Capture the cell that displays the provided text and extract its (x, y) central coordinate. 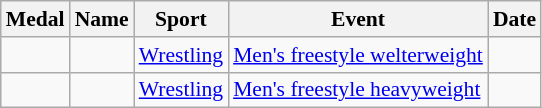
Men's freestyle welterweight (358, 55)
Name (102, 19)
Date (514, 19)
Medal (36, 19)
Men's freestyle heavyweight (358, 90)
Sport (181, 19)
Event (358, 19)
